Return (X, Y) of the center of cell containing provided text 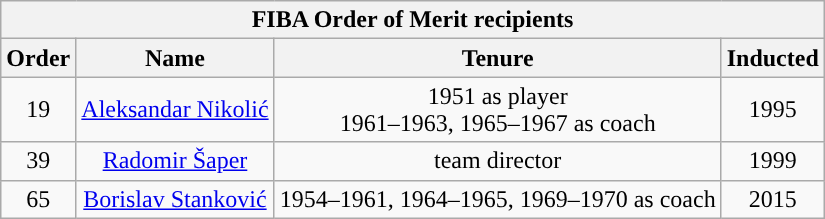
Name (175, 58)
FIBA Order of Merit recipients (413, 20)
2015 (772, 199)
Radomir Šaper (175, 161)
65 (38, 199)
team director (498, 161)
Order (38, 58)
Borislav Stanković (175, 199)
39 (38, 161)
1954–1961, 1964–1965, 1969–1970 as coach (498, 199)
Inducted (772, 58)
1999 (772, 161)
1995 (772, 110)
19 (38, 110)
1951 as player1961–1963, 1965–1967 as coach (498, 110)
Tenure (498, 58)
Aleksandar Nikolić (175, 110)
